Capture the cell that displays the provided text and extract its [X, Y] central coordinate. 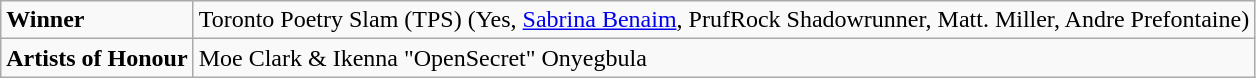
Winner [97, 20]
Artists of Honour [97, 58]
Toronto Poetry Slam (TPS) (Yes, Sabrina Benaim, PrufRock Shadowrunner, Matt. Miller, Andre Prefontaine) [724, 20]
Moe Clark & Ikenna "OpenSecret" Onyegbula [724, 58]
